Search for the cell housing the specified text and yield its (x, y) center coordinate. 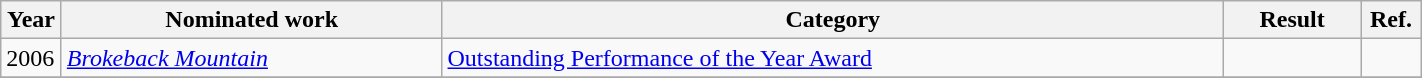
Ref. (1392, 20)
Result (1292, 20)
2006 (32, 58)
Outstanding Performance of the Year Award (833, 58)
Nominated work (252, 20)
Brokeback Mountain (252, 58)
Category (833, 20)
Year (32, 20)
